Scan for the cell matching the given text and deliver its [x, y] coordinate at center. 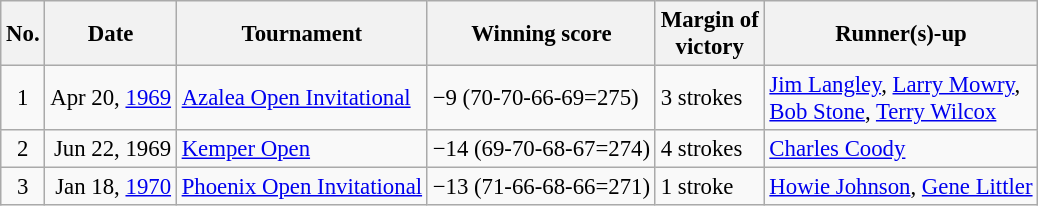
1 stroke [710, 187]
No. [23, 34]
3 [23, 187]
Date [110, 34]
Phoenix Open Invitational [302, 187]
Jim Langley, Larry Mowry, Bob Stone, Terry Wilcox [901, 98]
Runner(s)-up [901, 34]
−9 (70-70-66-69=275) [541, 98]
Jan 18, 1970 [110, 187]
−13 (71-66-68-66=271) [541, 187]
Apr 20, 1969 [110, 98]
2 [23, 149]
−14 (69-70-68-67=274) [541, 149]
1 [23, 98]
Margin ofvictory [710, 34]
Howie Johnson, Gene Littler [901, 187]
Charles Coody [901, 149]
Jun 22, 1969 [110, 149]
Azalea Open Invitational [302, 98]
4 strokes [710, 149]
Tournament [302, 34]
3 strokes [710, 98]
Winning score [541, 34]
Kemper Open [302, 149]
